For the text-containing cell, return its midpoint in [X, Y] coordinate format. 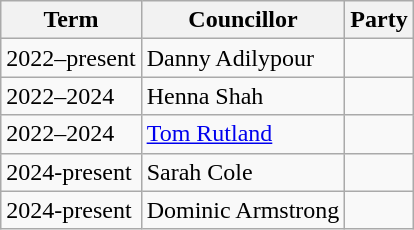
2022–present [71, 58]
Party [379, 20]
Henna Shah [243, 96]
Councillor [243, 20]
Sarah Cole [243, 172]
Danny Adilypour [243, 58]
Tom Rutland [243, 134]
Term [71, 20]
Dominic Armstrong [243, 210]
